Output the (x, y) coordinate of the center of the cell containing the given text.  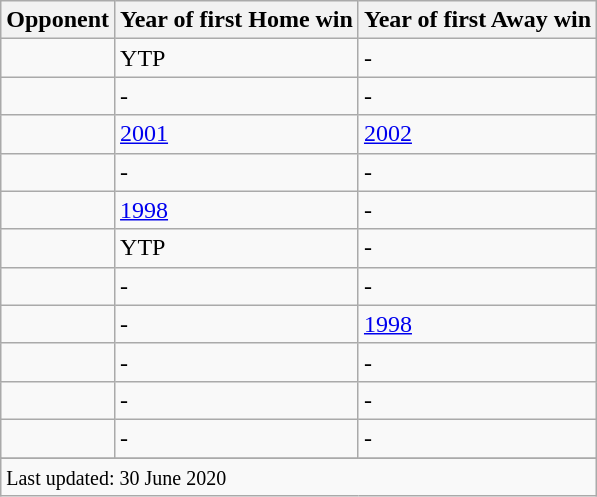
Year of first Home win (237, 20)
Year of first Away win (477, 20)
Last updated: 30 June 2020 (299, 477)
2002 (477, 134)
2001 (237, 134)
Opponent (58, 20)
